Determine the [x, y] coordinate at the center of the cell enclosing the given text.  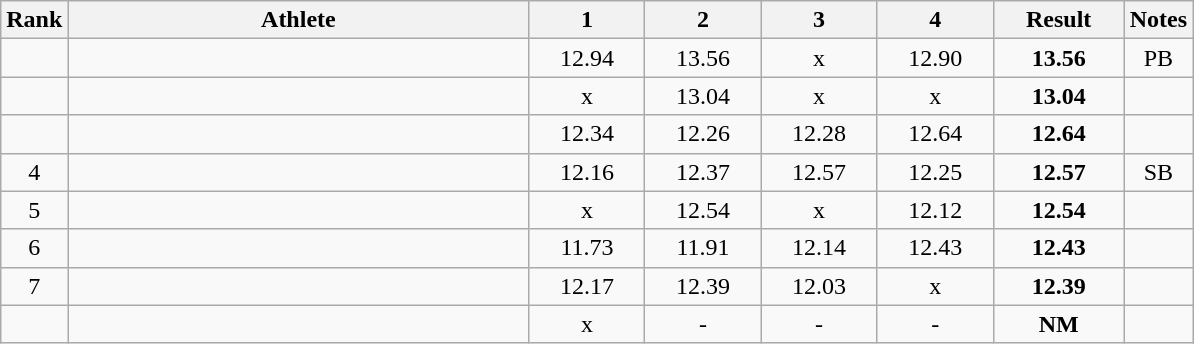
NM [1058, 324]
12.16 [587, 172]
Rank [34, 20]
12.37 [703, 172]
12.26 [703, 134]
12.94 [587, 58]
2 [703, 20]
12.28 [819, 134]
12.03 [819, 286]
12.34 [587, 134]
3 [819, 20]
12.14 [819, 248]
11.73 [587, 248]
Result [1058, 20]
Notes [1158, 20]
12.17 [587, 286]
Athlete [298, 20]
6 [34, 248]
5 [34, 210]
12.90 [935, 58]
SB [1158, 172]
7 [34, 286]
12.12 [935, 210]
11.91 [703, 248]
1 [587, 20]
12.25 [935, 172]
PB [1158, 58]
